Capture the cell that displays the provided text and extract its [x, y] central coordinate. 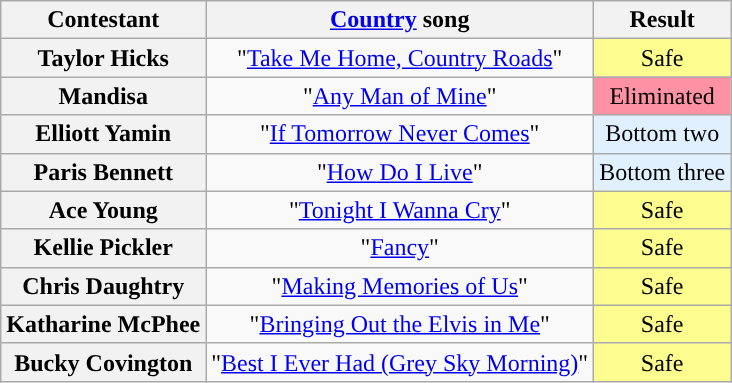
"How Do I Live" [400, 172]
Bottom three [662, 172]
Kellie Pickler [104, 248]
Mandisa [104, 96]
Paris Bennett [104, 172]
Chris Daughtry [104, 286]
Country song [400, 20]
Eliminated [662, 96]
"Any Man of Mine" [400, 96]
Elliott Yamin [104, 134]
"Best I Ever Had (Grey Sky Morning)" [400, 362]
Taylor Hicks [104, 58]
Result [662, 20]
Contestant [104, 20]
Katharine McPhee [104, 324]
"Take Me Home, Country Roads" [400, 58]
"If Tomorrow Never Comes" [400, 134]
"Tonight I Wanna Cry" [400, 210]
Bucky Covington [104, 362]
"Fancy" [400, 248]
Bottom two [662, 134]
"Making Memories of Us" [400, 286]
Ace Young [104, 210]
"Bringing Out the Elvis in Me" [400, 324]
